Search for the cell housing the specified text and yield its (X, Y) center coordinate. 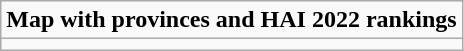
Map with provinces and HAI 2022 rankings (232, 20)
